Find where the given text appears and provide that cell's center as (x, y) coordinate. 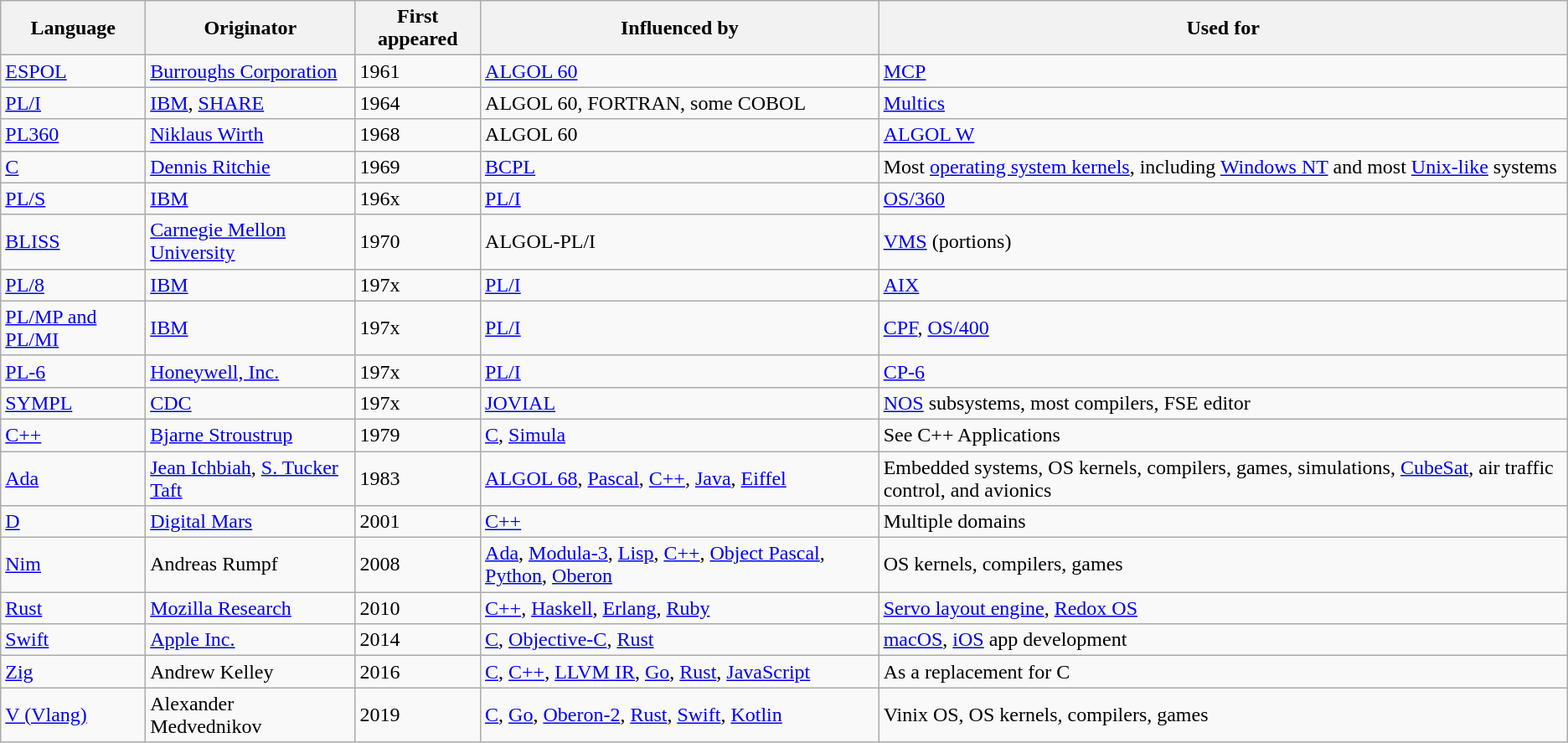
Nim (74, 565)
Carnegie Mellon University (250, 241)
Niklaus Wirth (250, 135)
ALGOL 60, FORTRAN, some COBOL (680, 103)
Servo layout engine, Redox OS (1223, 608)
SYMPL (74, 403)
PL/8 (74, 285)
Originator (250, 28)
2008 (418, 565)
Apple Inc. (250, 640)
1970 (418, 241)
C, Objective-C, Rust (680, 640)
PL/S (74, 199)
2010 (418, 608)
Dennis Ritchie (250, 167)
CP-6 (1223, 371)
C, Go, Oberon-2, Rust, Swift, Kotlin (680, 715)
2014 (418, 640)
2001 (418, 522)
Digital Mars (250, 522)
1969 (418, 167)
1964 (418, 103)
Rust (74, 608)
196x (418, 199)
PL360 (74, 135)
Multiple domains (1223, 522)
MCP (1223, 71)
Honeywell, Inc. (250, 371)
Used for (1223, 28)
2016 (418, 672)
ALGOL 68, Pascal, C++, Java, Eiffel (680, 477)
Alexander Medvednikov (250, 715)
Most operating system kernels, including Windows NT and most Unix-like systems (1223, 167)
AIX (1223, 285)
Language (74, 28)
1968 (418, 135)
C, Simula (680, 435)
PL-6 (74, 371)
Ada, Modula-3, Lisp, C++, Object Pascal, Python, Oberon (680, 565)
BCPL (680, 167)
VMS (portions) (1223, 241)
ESPOL (74, 71)
As a replacement for C (1223, 672)
Multics (1223, 103)
1961 (418, 71)
Mozilla Research (250, 608)
NOS subsystems, most compilers, FSE editor (1223, 403)
See C++ Applications (1223, 435)
1983 (418, 477)
Vinix OS, OS kernels, compilers, games (1223, 715)
CPF, OS/400 (1223, 328)
1979 (418, 435)
Bjarne Stroustrup (250, 435)
Influenced by (680, 28)
C (74, 167)
Swift (74, 640)
ALGOL-PL/I (680, 241)
Andrew Kelley (250, 672)
V (Vlang) (74, 715)
Burroughs Corporation (250, 71)
C, C++, LLVM IR, Go, Rust, JavaScript (680, 672)
C++, Haskell, Erlang, Ruby (680, 608)
Jean Ichbiah, S. Tucker Taft (250, 477)
2019 (418, 715)
Embedded systems, OS kernels, compilers, games, simulations, CubeSat, air traffic control, and avionics (1223, 477)
OS/360 (1223, 199)
ALGOL W (1223, 135)
IBM, SHARE (250, 103)
CDC (250, 403)
Zig (74, 672)
D (74, 522)
macOS, iOS app development (1223, 640)
Andreas Rumpf (250, 565)
OS kernels, compilers, games (1223, 565)
First appeared (418, 28)
PL/MP and PL/MI (74, 328)
JOVIAL (680, 403)
Ada (74, 477)
BLISS (74, 241)
